Search for the cell housing the specified text and yield its (X, Y) center coordinate. 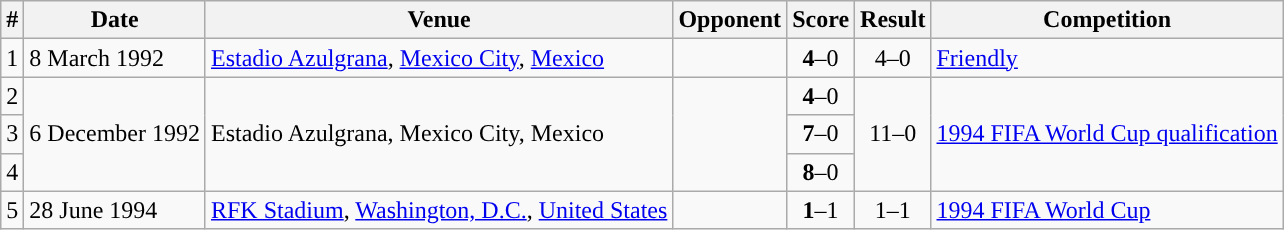
Date (115, 20)
5 (12, 210)
8 March 1992 (115, 58)
1 (12, 58)
Friendly (1107, 58)
6 December 1992 (115, 134)
RFK Stadium, Washington, D.C., United States (438, 210)
Competition (1107, 20)
Venue (438, 20)
11–0 (893, 134)
4 (12, 172)
2 (12, 96)
1994 FIFA World Cup (1107, 210)
Opponent (730, 20)
Result (893, 20)
# (12, 20)
Score (821, 20)
1994 FIFA World Cup qualification (1107, 134)
28 June 1994 (115, 210)
8–0 (821, 172)
7–0 (821, 134)
3 (12, 134)
